Find where the given text appears and provide that cell's center as [X, Y] coordinate. 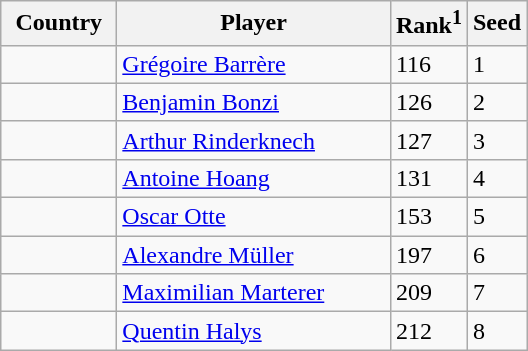
5 [496, 217]
Seed [496, 24]
4 [496, 178]
2 [496, 102]
6 [496, 255]
Quentin Halys [254, 331]
Arthur Rinderknech [254, 140]
131 [428, 178]
126 [428, 102]
Grégoire Barrère [254, 64]
1 [496, 64]
3 [496, 140]
Maximilian Marterer [254, 293]
Rank1 [428, 24]
127 [428, 140]
212 [428, 331]
Player [254, 24]
Oscar Otte [254, 217]
116 [428, 64]
Benjamin Bonzi [254, 102]
Alexandre Müller [254, 255]
Country [59, 24]
197 [428, 255]
209 [428, 293]
153 [428, 217]
8 [496, 331]
Antoine Hoang [254, 178]
7 [496, 293]
